Determine the [x, y] coordinate at the center of the cell enclosing the given text.  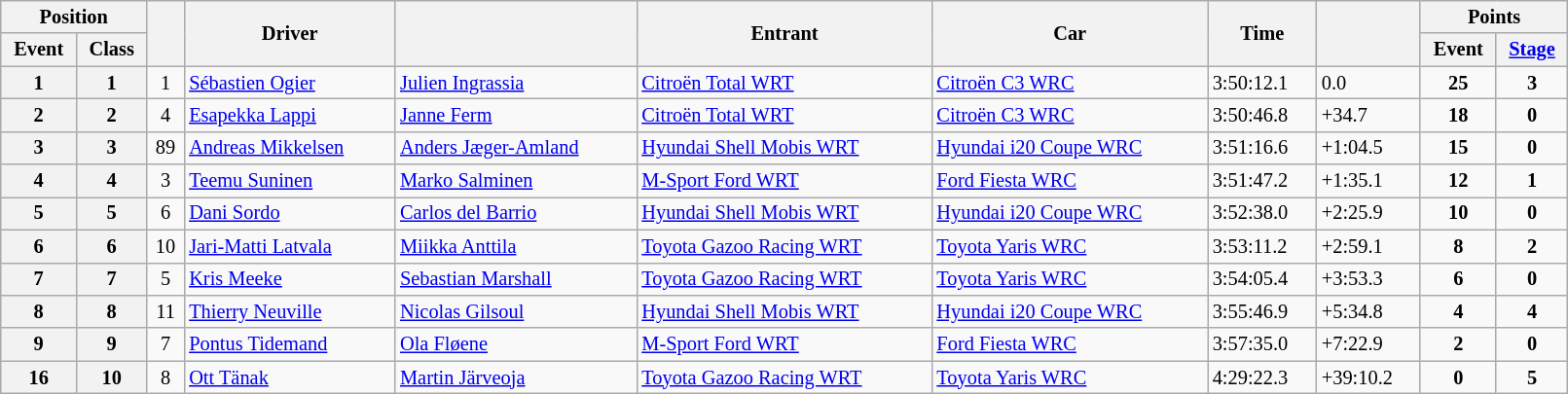
+39:10.2 [1368, 377]
3:55:46.9 [1262, 311]
0.0 [1368, 83]
Anders Jæger-Amland [516, 148]
3:50:12.1 [1262, 83]
Jari-Matti Latvala [290, 246]
3:50:46.8 [1262, 115]
Marko Salminen [516, 181]
89 [165, 148]
Stage [1532, 50]
16 [39, 377]
Nicolas Gilsoul [516, 311]
+1:35.1 [1368, 181]
Teemu Suninen [290, 181]
+2:25.9 [1368, 213]
+34.7 [1368, 115]
Car [1071, 33]
3:53:11.2 [1262, 246]
Ola Fløene [516, 344]
Time [1262, 33]
+1:04.5 [1368, 148]
Driver [290, 33]
Position [74, 17]
Dani Sordo [290, 213]
Esapekka Lappi [290, 115]
3:54:05.4 [1262, 279]
Andreas Mikkelsen [290, 148]
+5:34.8 [1368, 311]
Kris Meeke [290, 279]
3:51:47.2 [1262, 181]
3:51:16.6 [1262, 148]
Points [1493, 17]
Martin Järveoja [516, 377]
+3:53.3 [1368, 279]
Sebastian Marshall [516, 279]
Sébastien Ogier [290, 83]
Julien Ingrassia [516, 83]
Entrant [784, 33]
4:29:22.3 [1262, 377]
Ott Tänak [290, 377]
15 [1458, 148]
Carlos del Barrio [516, 213]
3:57:35.0 [1262, 344]
Pontus Tidemand [290, 344]
Thierry Neuville [290, 311]
+2:59.1 [1368, 246]
Janne Ferm [516, 115]
3:52:38.0 [1262, 213]
Miikka Anttila [516, 246]
12 [1458, 181]
Class [112, 50]
18 [1458, 115]
+7:22.9 [1368, 344]
25 [1458, 83]
11 [165, 311]
